Detect which cell encompasses the target text, then output its (X, Y) center coordinate. 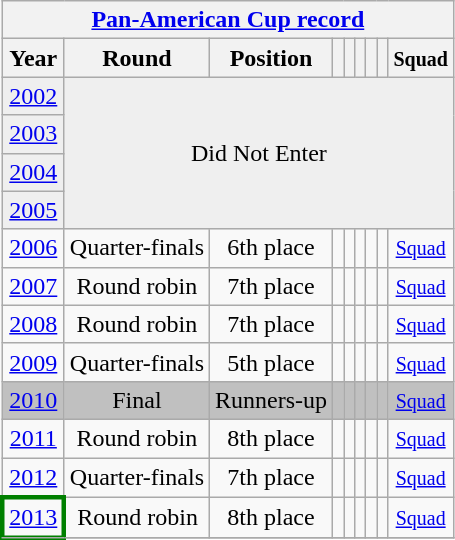
Did Not Enter (258, 153)
Pan-American Cup record (228, 20)
2011 (33, 438)
2006 (33, 248)
2010 (33, 400)
2013 (33, 518)
Position (272, 58)
2012 (33, 478)
2008 (33, 324)
Round (136, 58)
2007 (33, 286)
2003 (33, 134)
2002 (33, 96)
2005 (33, 210)
Year (33, 58)
2009 (33, 362)
2004 (33, 172)
5th place (272, 362)
6th place (272, 248)
Runners-up (272, 400)
Final (136, 400)
